For the text-containing cell, return its midpoint in [x, y] coordinate format. 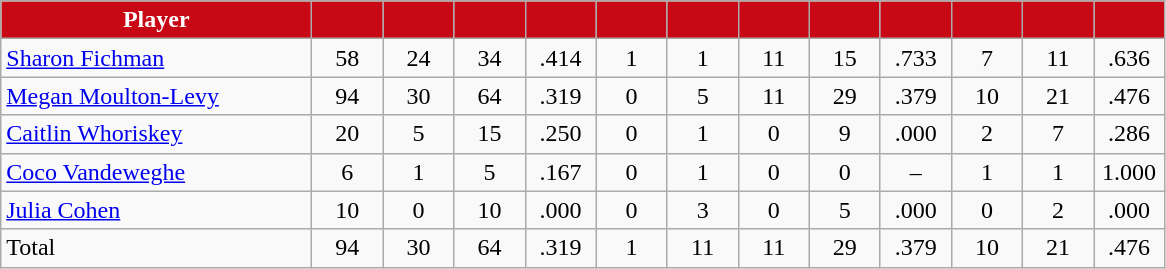
3 [702, 210]
Total [156, 248]
– [916, 172]
.733 [916, 58]
34 [490, 58]
.414 [560, 58]
.286 [1130, 134]
20 [348, 134]
6 [348, 172]
Player [156, 20]
Julia Cohen [156, 210]
.636 [1130, 58]
9 [844, 134]
Coco Vandeweghe [156, 172]
58 [348, 58]
1.000 [1130, 172]
.250 [560, 134]
Megan Moulton-Levy [156, 96]
Sharon Fichman [156, 58]
.167 [560, 172]
24 [418, 58]
Caitlin Whoriskey [156, 134]
